Pinpoint the cell where the given text exists, returning its (X, Y) midpoint coordinate. 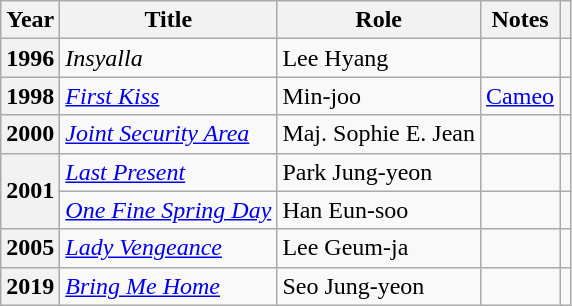
Year (30, 20)
One Fine Spring Day (168, 210)
2005 (30, 248)
Last Present (168, 172)
1998 (30, 96)
Lee Geum-ja (379, 248)
Lady Vengeance (168, 248)
Notes (520, 20)
Title (168, 20)
2000 (30, 134)
Joint Security Area (168, 134)
Seo Jung-yeon (379, 286)
Bring Me Home (168, 286)
Role (379, 20)
Maj. Sophie E. Jean (379, 134)
Lee Hyang (379, 58)
Min-joo (379, 96)
2001 (30, 191)
Cameo (520, 96)
Han Eun-soo (379, 210)
Insyalla (168, 58)
Park Jung-yeon (379, 172)
1996 (30, 58)
2019 (30, 286)
First Kiss (168, 96)
